Scan for the cell matching the given text and deliver its (x, y) coordinate at center. 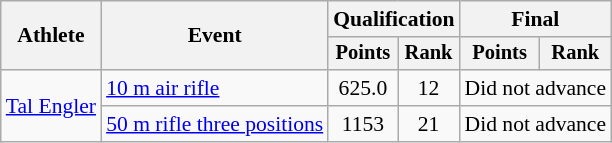
Athlete (51, 36)
Event (214, 36)
10 m air rifle (214, 88)
Qualification (394, 19)
1153 (362, 124)
12 (429, 88)
625.0 (362, 88)
50 m rifle three positions (214, 124)
Final (536, 19)
21 (429, 124)
Tal Engler (51, 106)
